Determine the (x, y) coordinate at the center of the cell enclosing the given text.  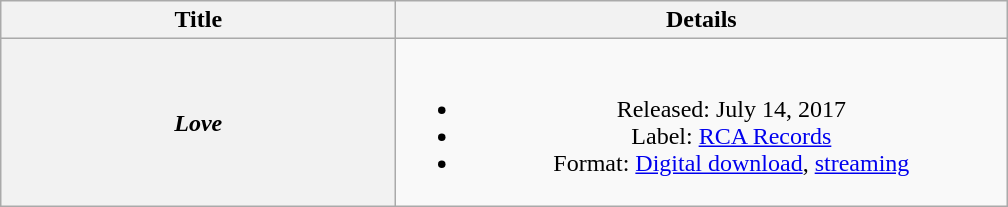
Love (198, 122)
Released: July 14, 2017Label: RCA RecordsFormat: Digital download, streaming (702, 122)
Details (702, 20)
Title (198, 20)
